Identify which cell holds the provided text, then report its (X, Y) central coordinate. 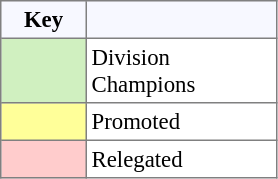
Key (44, 20)
Division Champions (181, 70)
Promoted (181, 122)
Relegated (181, 159)
